Provide the [x, y] coordinate of the cell's center where the given text is located.  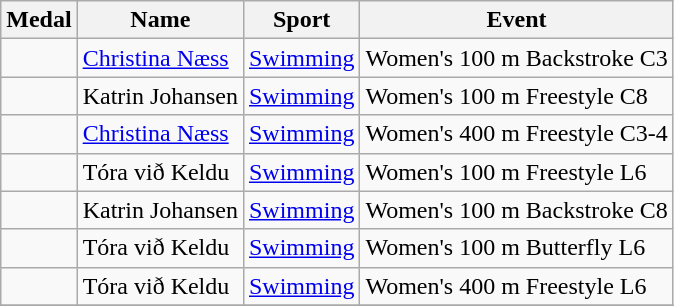
Women's 100 m Butterfly L6 [516, 248]
Women's 100 m Backstroke C3 [516, 58]
Women's 100 m Backstroke C8 [516, 210]
Women's 100 m Freestyle C8 [516, 96]
Women's 400 m Freestyle L6 [516, 286]
Sport [301, 20]
Women's 100 m Freestyle L6 [516, 172]
Event [516, 20]
Women's 400 m Freestyle C3-4 [516, 134]
Name [160, 20]
Medal [39, 20]
